Return [x, y] of the center of cell containing provided text 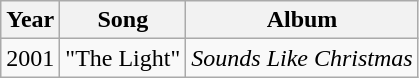
Year [30, 20]
2001 [30, 58]
Song [123, 20]
Sounds Like Christmas [302, 58]
"The Light" [123, 58]
Album [302, 20]
